Return the [x, y] coordinate for the center point of the cell that contains the specified text.  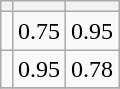
0.75 [38, 31]
0.78 [92, 69]
